Find where the given text appears and provide that cell's center as [X, Y] coordinate. 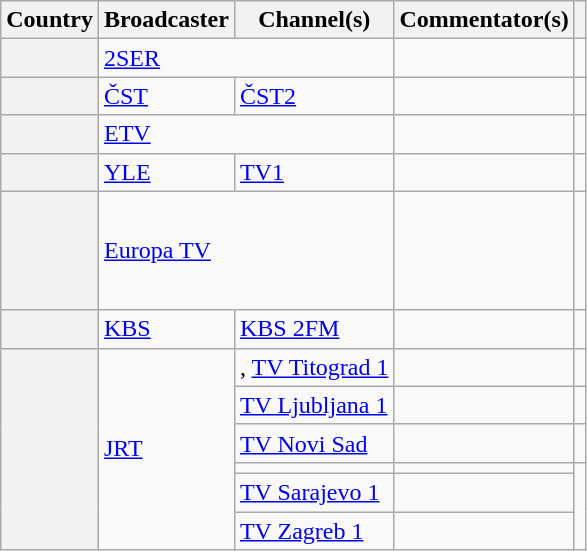
ČST2 [314, 96]
TV Novi Sad [314, 443]
ETV [246, 134]
YLE [166, 172]
JRT [166, 448]
Commentator(s) [484, 20]
TV Zagreb 1 [314, 531]
, TV Titograd 1 [314, 367]
TV Sarajevo 1 [314, 492]
Europa TV [246, 250]
TV Ljubljana 1 [314, 405]
Broadcaster [166, 20]
Channel(s) [314, 20]
2SER [246, 58]
ČST [166, 96]
TV1 [314, 172]
KBS 2FM [314, 329]
Country [50, 20]
KBS [166, 329]
